Return (X, Y) of the center of cell containing provided text 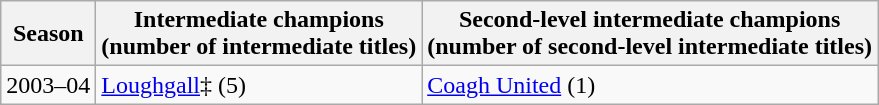
2003–04 (48, 85)
Season (48, 34)
Second-level intermediate champions(number of second-level intermediate titles) (650, 34)
Coagh United (1) (650, 85)
Loughgall‡ (5) (259, 85)
Intermediate champions(number of intermediate titles) (259, 34)
